Scan for the cell matching the given text and deliver its (X, Y) coordinate at center. 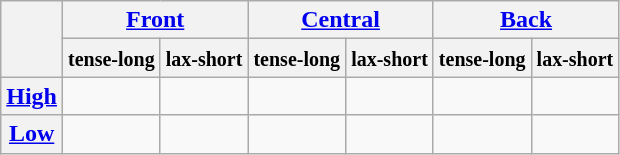
Low (32, 134)
High (32, 96)
Back (526, 20)
Front (156, 20)
Central (340, 20)
